Return [x, y] of the center of cell containing provided text 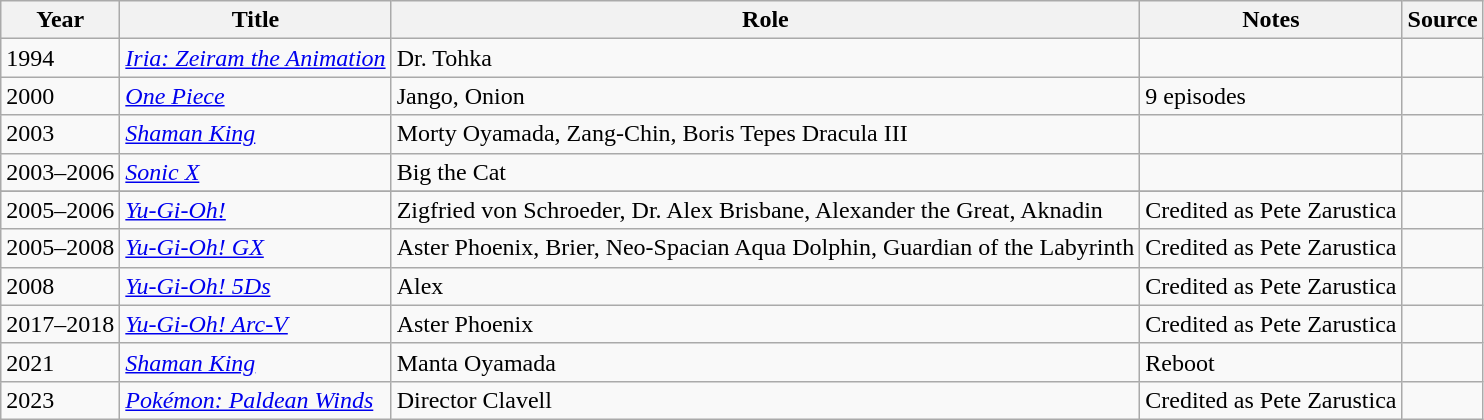
2005–2008 [60, 248]
2003 [60, 134]
2021 [60, 362]
Aster Phoenix [766, 324]
Big the Cat [766, 172]
2008 [60, 286]
Jango, Onion [766, 96]
2023 [60, 400]
Yu-Gi-Oh! Arc-V [256, 324]
Role [766, 20]
Yu-Gi-Oh! [256, 210]
Year [60, 20]
Yu-Gi-Oh! 5Ds [256, 286]
Source [1442, 20]
2003–2006 [60, 172]
Manta Oyamada [766, 362]
1994 [60, 58]
2000 [60, 96]
Director Clavell [766, 400]
Sonic X [256, 172]
2005–2006 [60, 210]
2017–2018 [60, 324]
9 episodes [1271, 96]
Yu-Gi-Oh! GX [256, 248]
Pokémon: Paldean Winds [256, 400]
Notes [1271, 20]
Morty Oyamada, Zang-Chin, Boris Tepes Dracula III [766, 134]
Reboot [1271, 362]
Zigfried von Schroeder, Dr. Alex Brisbane, Alexander the Great, Aknadin [766, 210]
One Piece [256, 96]
Aster Phoenix, Brier, Neo-Spacian Aqua Dolphin, Guardian of the Labyrinth [766, 248]
Iria: Zeiram the Animation [256, 58]
Alex [766, 286]
Dr. Tohka [766, 58]
Title [256, 20]
